Identify which cell holds the provided text, then report its [X, Y] central coordinate. 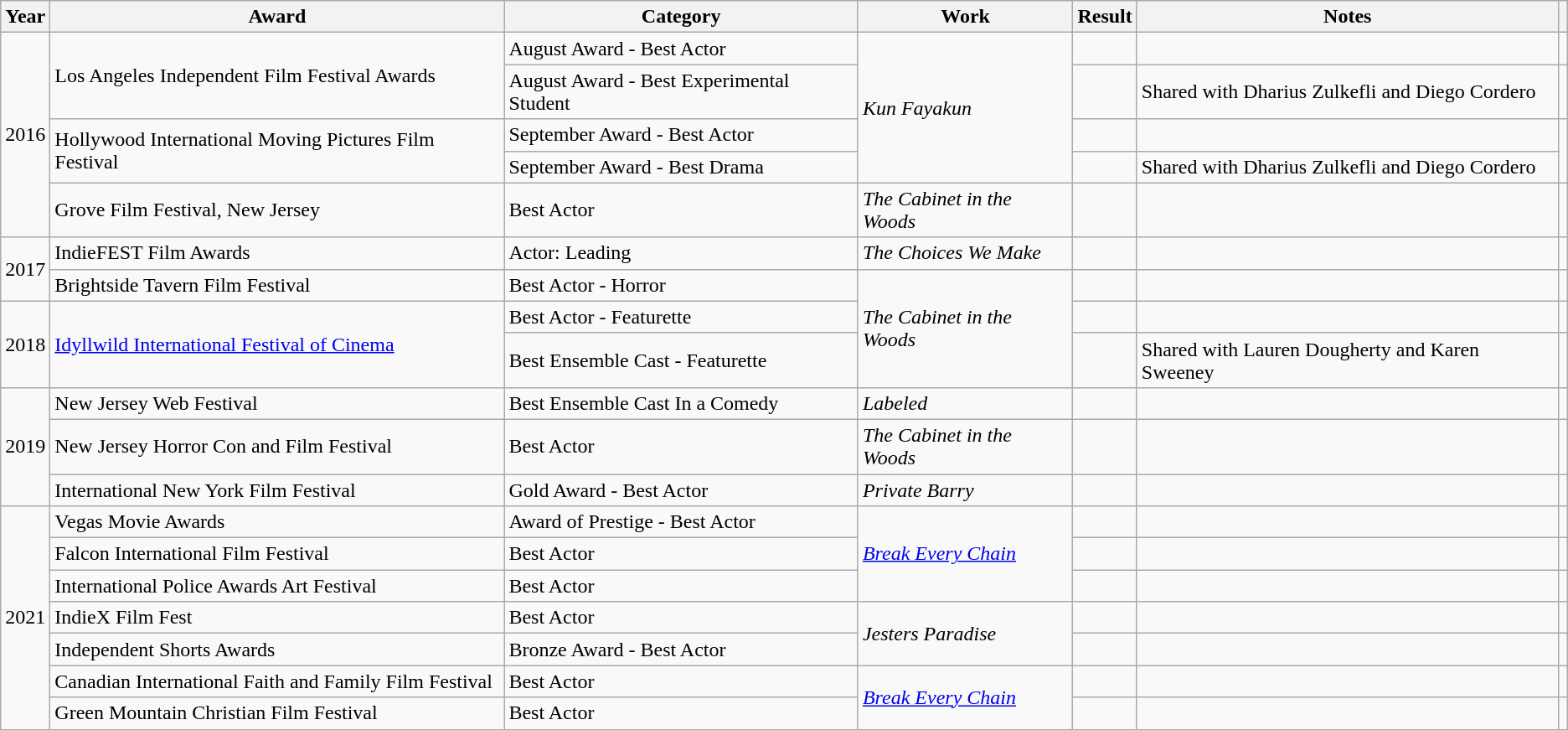
2017 [25, 269]
September Award - Best Drama [682, 167]
Independent Shorts Awards [277, 650]
2021 [25, 618]
Shared with Lauren Dougherty and Karen Sweeney [1347, 360]
Best Ensemble Cast In a Comedy [682, 403]
August Award - Best Actor [682, 49]
August Award - Best Experimental Student [682, 92]
Brightside Tavern Film Festival [277, 285]
Grove Film Festival, New Jersey [277, 210]
Kun Fayakun [965, 107]
Best Actor - Horror [682, 285]
Gold Award - Best Actor [682, 490]
Actor: Leading [682, 253]
IndieFEST Film Awards [277, 253]
Year [25, 17]
Award of Prestige - Best Actor [682, 522]
Best Ensemble Cast - Featurette [682, 360]
The Choices We Make [965, 253]
Work [965, 17]
Notes [1347, 17]
IndieX Film Fest [277, 618]
Bronze Award - Best Actor [682, 650]
Category [682, 17]
Canadian International Faith and Family Film Festival [277, 681]
Green Mountain Christian Film Festival [277, 713]
2018 [25, 344]
Labeled [965, 403]
Hollywood International Moving Pictures Film Festival [277, 151]
Los Angeles Independent Film Festival Awards [277, 75]
Award [277, 17]
Vegas Movie Awards [277, 522]
Idyllwild International Festival of Cinema [277, 344]
Falcon International Film Festival [277, 554]
New Jersey Web Festival [277, 403]
International Police Awards Art Festival [277, 586]
Jesters Paradise [965, 634]
Best Actor - Featurette [682, 317]
Private Barry [965, 490]
Result [1105, 17]
2019 [25, 446]
2016 [25, 135]
September Award - Best Actor [682, 135]
International New York Film Festival [277, 490]
New Jersey Horror Con and Film Festival [277, 446]
